For the text-containing cell, return its midpoint in [X, Y] coordinate format. 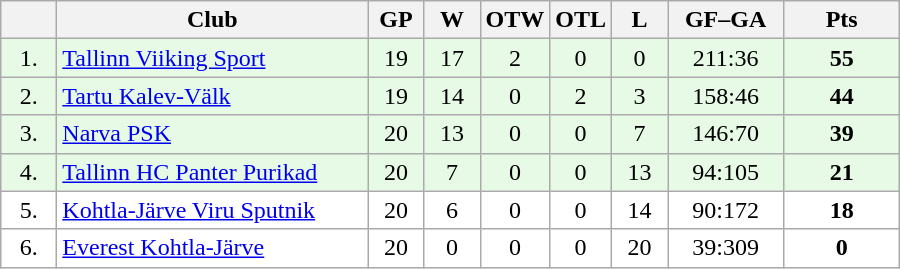
6 [452, 210]
Everest Kohtla-Järve [212, 248]
OTW [515, 20]
55 [842, 58]
44 [842, 96]
39:309 [726, 248]
3. [29, 134]
94:105 [726, 172]
146:70 [726, 134]
GF–GA [726, 20]
L [640, 20]
1. [29, 58]
Club [212, 20]
211:36 [726, 58]
Tallinn HC Panter Purikad [212, 172]
39 [842, 134]
2. [29, 96]
17 [452, 58]
5. [29, 210]
Tallinn Viiking Sport [212, 58]
18 [842, 210]
Kohtla-Järve Viru Sputnik [212, 210]
Tartu Kalev-Välk [212, 96]
158:46 [726, 96]
Narva PSK [212, 134]
4. [29, 172]
W [452, 20]
GP [396, 20]
OTL [581, 20]
21 [842, 172]
3 [640, 96]
90:172 [726, 210]
Pts [842, 20]
6. [29, 248]
